Pinpoint the cell where the given text exists, returning its (X, Y) midpoint coordinate. 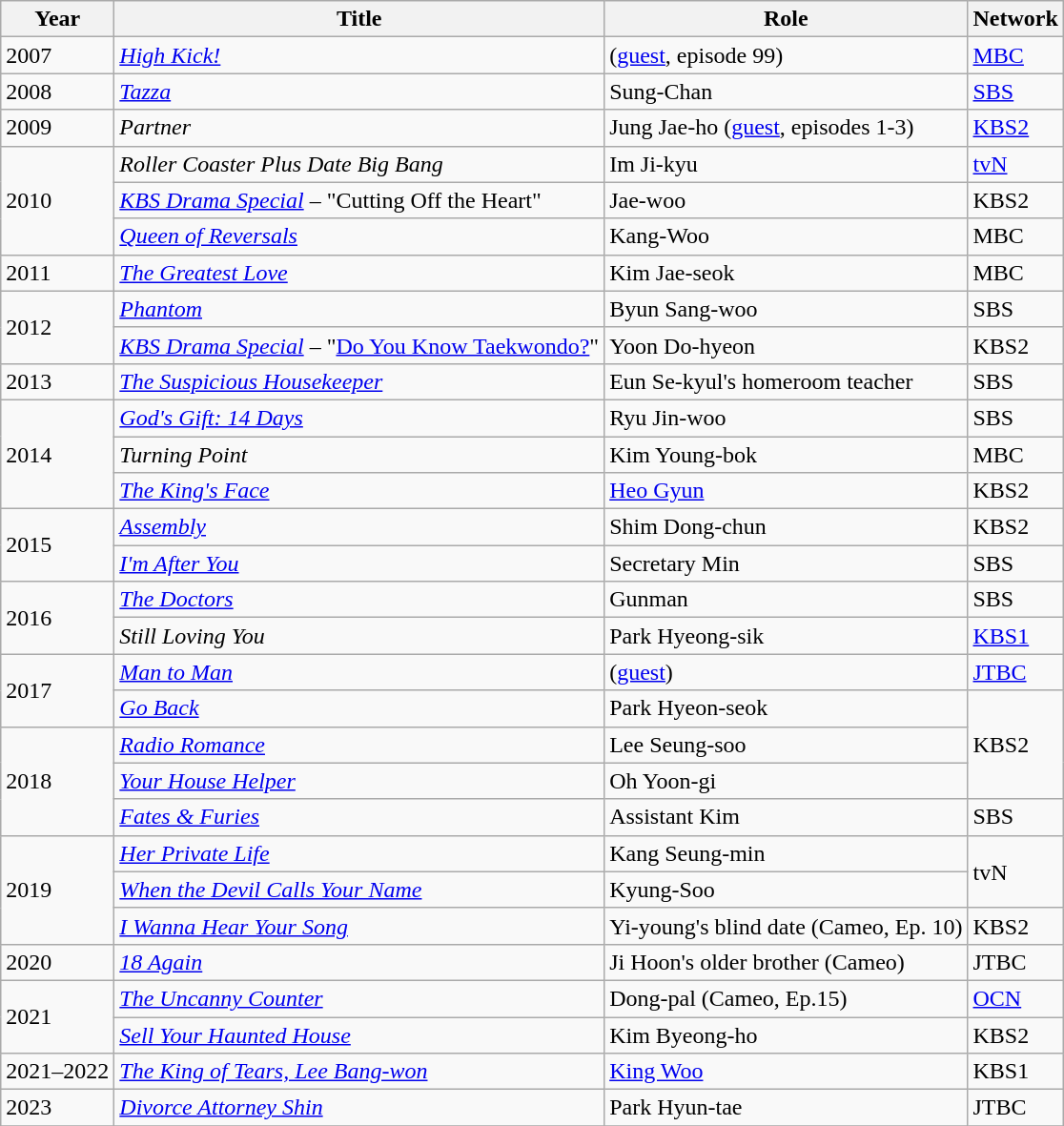
(guest, episode 99) (786, 55)
Phantom (359, 309)
Yoon Do-hyeon (786, 345)
18 Again (359, 962)
2013 (57, 381)
I'm After You (359, 563)
2021–2022 (57, 1072)
2010 (57, 200)
Divorce Attorney Shin (359, 1108)
Partner (359, 128)
Park Hyeon-seok (786, 708)
2017 (57, 690)
2011 (57, 273)
I Wanna Hear Your Song (359, 926)
OCN (1015, 998)
Queen of Reversals (359, 236)
The Doctors (359, 600)
The King of Tears, Lee Bang-won (359, 1072)
2007 (57, 55)
Year (57, 19)
Sung-Chan (786, 92)
Tazza (359, 92)
Secretary Min (786, 563)
Man to Man (359, 672)
Yi-young's blind date (Cameo, Ep. 10) (786, 926)
Kim Jae-seok (786, 273)
Her Private Life (359, 853)
(guest) (786, 672)
2020 (57, 962)
2008 (57, 92)
Sell Your Haunted House (359, 1034)
2012 (57, 327)
Assembly (359, 527)
2009 (57, 128)
Byun Sang-woo (786, 309)
Eun Se-kyul's homeroom teacher (786, 381)
Network (1015, 19)
The Suspicious Housekeeper (359, 381)
Go Back (359, 708)
Oh Yoon-gi (786, 781)
Park Hyun-tae (786, 1108)
Kang Seung-min (786, 853)
KBS Drama Special – "Cutting Off the Heart" (359, 200)
Fates & Furies (359, 817)
Kim Byeong-ho (786, 1034)
Role (786, 19)
King Woo (786, 1072)
When the Devil Calls Your Name (359, 890)
2021 (57, 1016)
Jung Jae-ho (guest, episodes 1-3) (786, 128)
The King's Face (359, 491)
Shim Dong-chun (786, 527)
Still Loving You (359, 636)
2016 (57, 618)
2015 (57, 545)
Park Hyeong-sik (786, 636)
High Kick! (359, 55)
Kyung-Soo (786, 890)
The Greatest Love (359, 273)
Gunman (786, 600)
Kim Young-bok (786, 455)
Jae-woo (786, 200)
Ryu Jin-woo (786, 418)
Heo Gyun (786, 491)
Your House Helper (359, 781)
Turning Point (359, 455)
Radio Romance (359, 745)
Roller Coaster Plus Date Big Bang (359, 164)
The Uncanny Counter (359, 998)
2023 (57, 1108)
God's Gift: 14 Days (359, 418)
Assistant Kim (786, 817)
2019 (57, 890)
Kang-Woo (786, 236)
Title (359, 19)
Dong-pal (Cameo, Ep.15) (786, 998)
Lee Seung-soo (786, 745)
Ji Hoon's older brother (Cameo) (786, 962)
2014 (57, 454)
Im Ji-kyu (786, 164)
KBS Drama Special – "Do You Know Taekwondo?" (359, 345)
2018 (57, 781)
